Determine the (X, Y) coordinate at the center of the cell enclosing the given text.  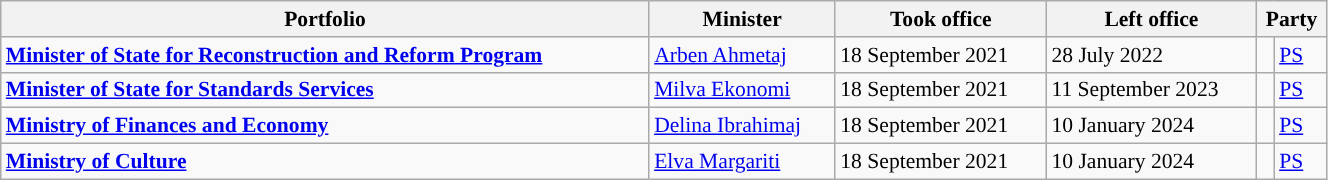
11 September 2023 (1151, 90)
Arben Ahmetaj (742, 55)
Minister of State for Standards Services (325, 90)
Elva Margariti (742, 162)
28 July 2022 (1151, 55)
Delina Ibrahimaj (742, 126)
Party (1292, 19)
Milva Ekonomi (742, 90)
Minister of State for Reconstruction and Reform Program (325, 55)
Portfolio (325, 19)
Ministry of Finances and Economy (325, 126)
Minister (742, 19)
Ministry of Culture (325, 162)
Took office (940, 19)
Left office (1151, 19)
